For the text-containing cell, return its midpoint in (X, Y) coordinate format. 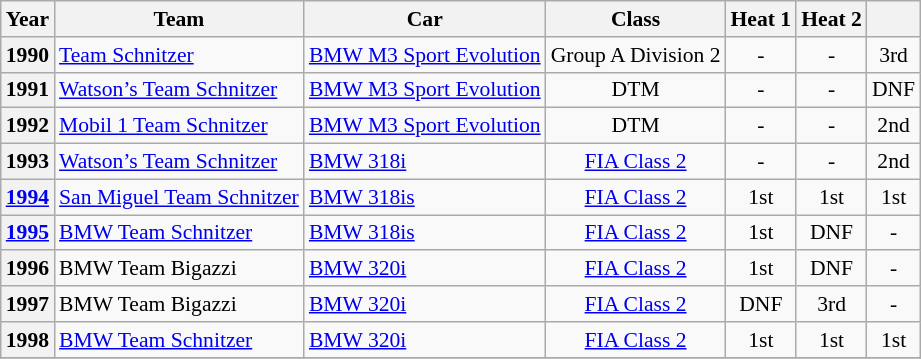
1997 (28, 304)
1992 (28, 126)
Heat 1 (762, 19)
Class (636, 19)
1991 (28, 90)
1996 (28, 269)
Car (425, 19)
1994 (28, 197)
1993 (28, 162)
Group A Division 2 (636, 55)
1998 (28, 340)
Team Schnitzer (179, 55)
Heat 2 (832, 19)
1990 (28, 55)
BMW 318i (425, 162)
Team (179, 19)
Mobil 1 Team Schnitzer (179, 126)
Year (28, 19)
1995 (28, 233)
San Miguel Team Schnitzer (179, 197)
